Output the [X, Y] coordinate of the center of the cell containing the given text.  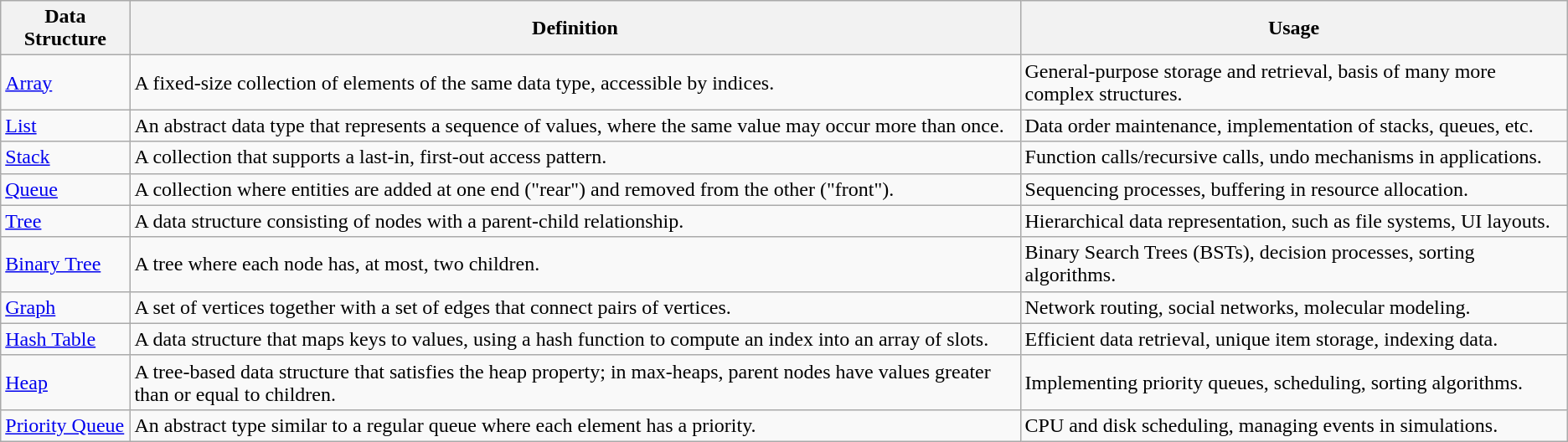
An abstract type similar to a regular queue where each element has a priority. [575, 425]
A collection where entities are added at one end ("rear") and removed from the other ("front"). [575, 189]
Sequencing processes, buffering in resource allocation. [1293, 189]
Function calls/recursive calls, undo mechanisms in applications. [1293, 157]
Data Structure [65, 28]
Tree [65, 221]
Queue [65, 189]
Hash Table [65, 339]
A data structure that maps keys to values, using a hash function to compute an index into an array of slots. [575, 339]
Graph [65, 307]
A collection that supports a last-in, first-out access pattern. [575, 157]
Stack [65, 157]
Array [65, 82]
Binary Search Trees (BSTs), decision processes, sorting algorithms. [1293, 265]
A set of vertices together with a set of edges that connect pairs of vertices. [575, 307]
List [65, 126]
Definition [575, 28]
A fixed-size collection of elements of the same data type, accessible by indices. [575, 82]
Priority Queue [65, 425]
Hierarchical data representation, such as file systems, UI layouts. [1293, 221]
A tree-based data structure that satisfies the heap property; in max-heaps, parent nodes have values greater than or equal to children. [575, 382]
A tree where each node has, at most, two children. [575, 265]
Efficient data retrieval, unique item storage, indexing data. [1293, 339]
A data structure consisting of nodes with a parent-child relationship. [575, 221]
CPU and disk scheduling, managing events in simulations. [1293, 425]
General-purpose storage and retrieval, basis of many more complex structures. [1293, 82]
Network routing, social networks, molecular modeling. [1293, 307]
Data order maintenance, implementation of stacks, queues, etc. [1293, 126]
Heap [65, 382]
Implementing priority queues, scheduling, sorting algorithms. [1293, 382]
An abstract data type that represents a sequence of values, where the same value may occur more than once. [575, 126]
Usage [1293, 28]
Binary Tree [65, 265]
